From the cell containing the given text, extract its center point as [x, y] coordinate. 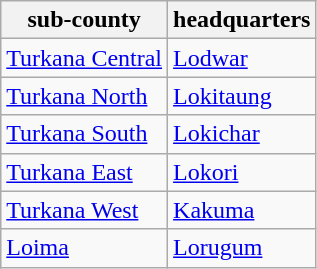
Turkana East [84, 172]
Turkana Central [84, 58]
sub-county [84, 20]
Lorugum [242, 248]
Lodwar [242, 58]
Turkana West [84, 210]
Turkana South [84, 134]
Kakuma [242, 210]
Lokichar [242, 134]
Turkana North [84, 96]
Loima [84, 248]
Lokitaung [242, 96]
Lokori [242, 172]
headquarters [242, 20]
